Return the [x, y] coordinate for the center point of the cell that contains the specified text.  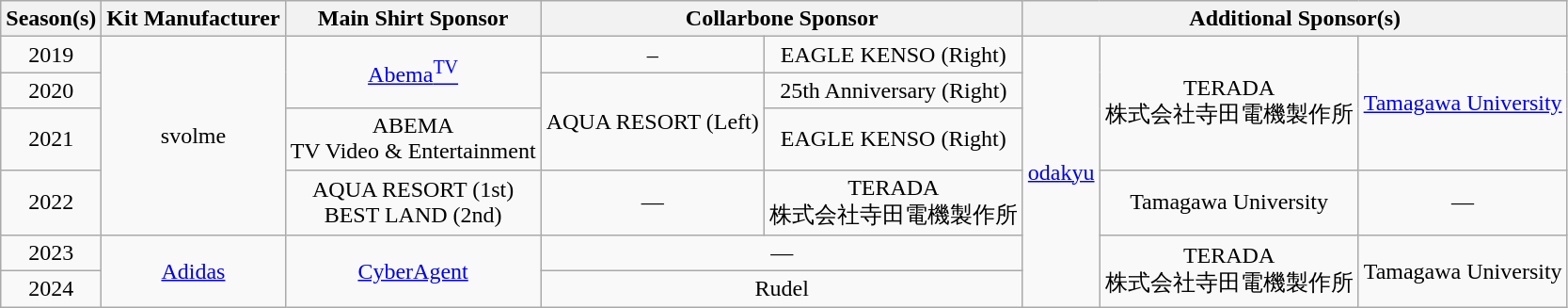
2024 [51, 289]
AbemaTV [413, 73]
AQUA RESORT (1st)BEST LAND (2nd) [413, 203]
svolme [194, 136]
25th Anniversary (Right) [894, 90]
– [653, 55]
CyberAgent [413, 271]
Adidas [194, 271]
Kit Manufacturer [194, 19]
odakyu [1061, 171]
2019 [51, 55]
AQUA RESORT (Left) [653, 121]
2020 [51, 90]
Collarbone Sponsor [782, 19]
Rudel [782, 289]
Season(s) [51, 19]
2022 [51, 203]
Main Shirt Sponsor [413, 19]
ABEMATV Video & Entertainment [413, 139]
2021 [51, 139]
Additional Sponsor(s) [1294, 19]
2023 [51, 253]
